Search for the cell housing the specified text and yield its [x, y] center coordinate. 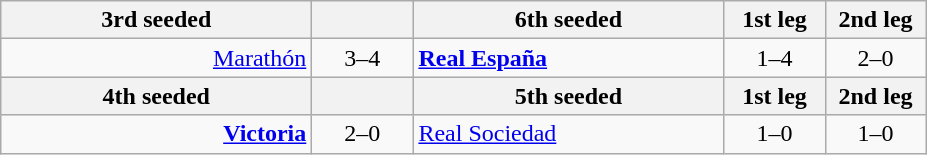
3–4 [362, 58]
6th seeded [568, 20]
Real Sociedad [568, 134]
3rd seeded [156, 20]
4th seeded [156, 96]
Real España [568, 58]
5th seeded [568, 96]
Marathón [156, 58]
Victoria [156, 134]
1–4 [774, 58]
